Capture the cell that displays the provided text and extract its (X, Y) central coordinate. 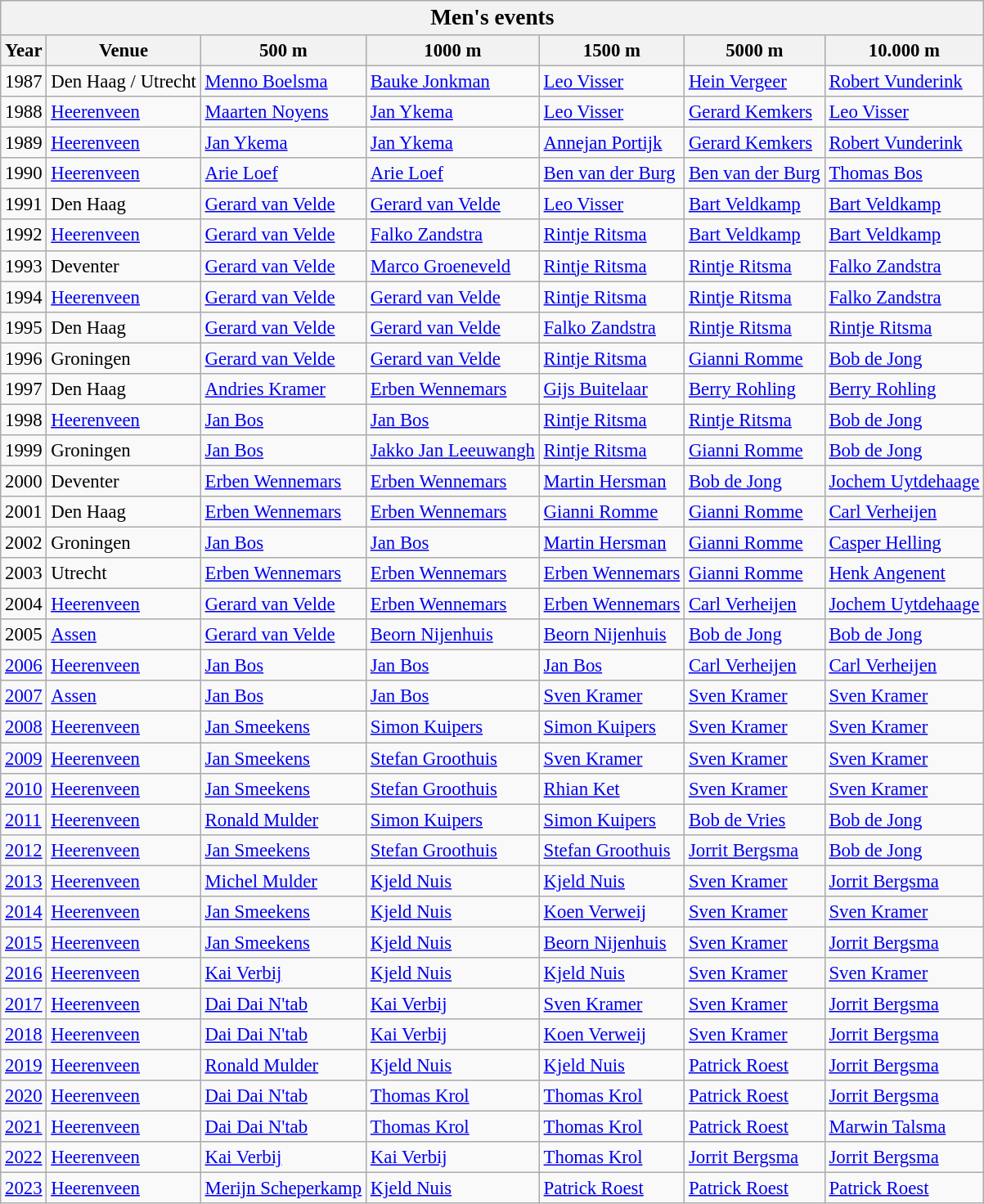
Annejan Portijk (612, 143)
1991 (24, 204)
2014 (24, 912)
Andries Kramer (283, 389)
Marwin Talsma (905, 1127)
Men's events (492, 18)
1995 (24, 327)
Hein Vergeer (755, 82)
1999 (24, 451)
Michel Mulder (283, 881)
2011 (24, 820)
2009 (24, 758)
2004 (24, 604)
2016 (24, 973)
2003 (24, 573)
1998 (24, 420)
2013 (24, 881)
10.000 m (905, 51)
Bauke Jonkman (453, 82)
1988 (24, 112)
2021 (24, 1127)
2017 (24, 1004)
Casper Helling (905, 543)
Den Haag / Utrecht (124, 82)
1994 (24, 297)
Year (24, 51)
1987 (24, 82)
Maarten Noyens (283, 112)
2012 (24, 850)
2000 (24, 481)
Thomas Bos (905, 173)
2007 (24, 696)
2020 (24, 1096)
Rhian Ket (612, 788)
Henk Angenent (905, 573)
2019 (24, 1066)
1990 (24, 173)
2022 (24, 1157)
2005 (24, 635)
Venue (124, 51)
1000 m (453, 51)
1992 (24, 236)
Utrecht (124, 573)
1997 (24, 389)
1996 (24, 358)
2002 (24, 543)
2010 (24, 788)
2008 (24, 727)
2023 (24, 1188)
Jakko Jan Leeuwangh (453, 451)
1993 (24, 266)
2018 (24, 1035)
Marco Groeneveld (453, 266)
1989 (24, 143)
2015 (24, 942)
Gijs Buitelaar (612, 389)
Merijn Scheperkamp (283, 1188)
Bob de Vries (755, 820)
2001 (24, 512)
1500 m (612, 51)
2006 (24, 666)
5000 m (755, 51)
Menno Boelsma (283, 82)
500 m (283, 51)
